Output the (x, y) coordinate of the center of the cell containing the given text.  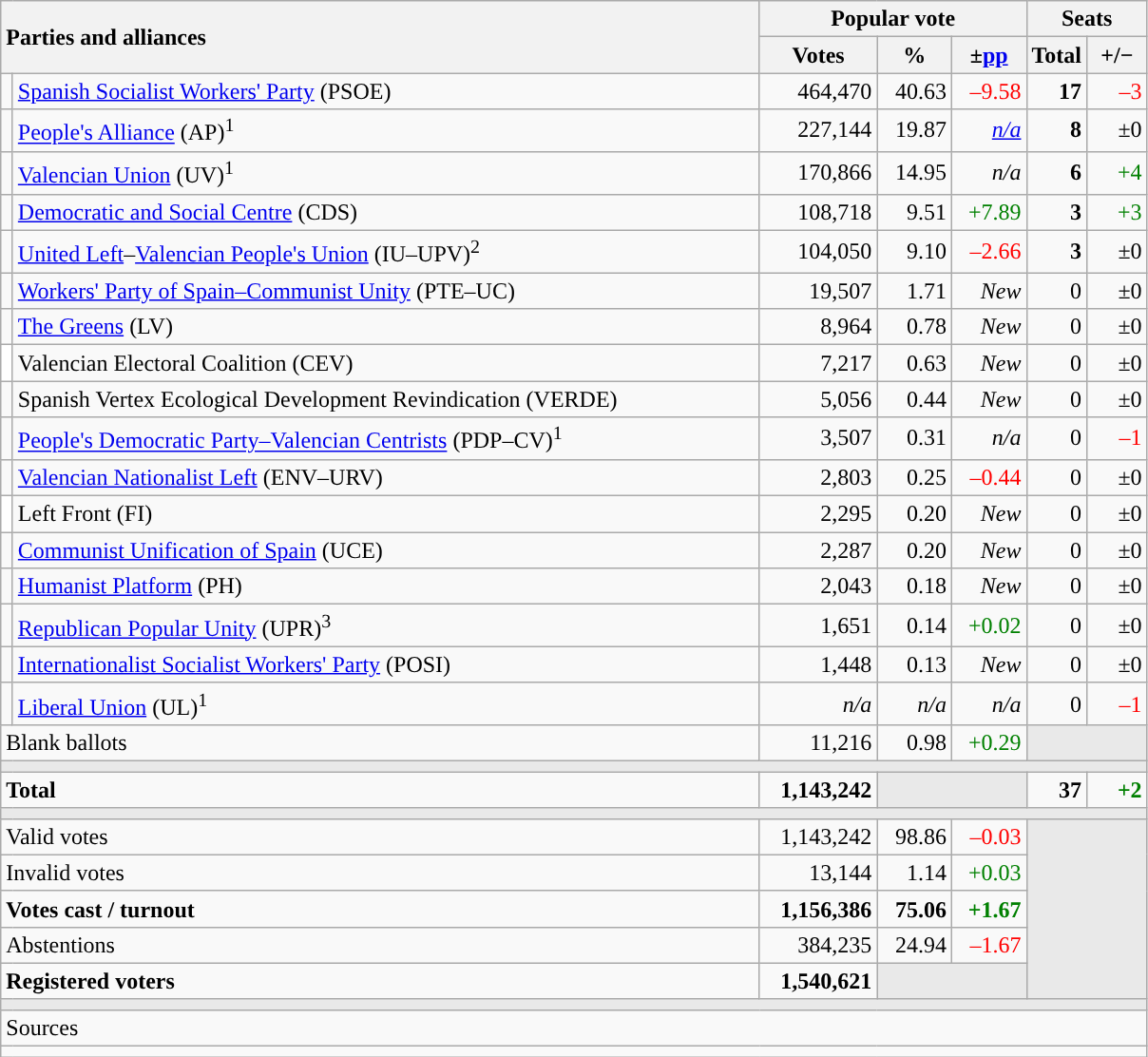
Abstentions (380, 945)
19,507 (818, 291)
227,144 (818, 131)
Sources (574, 1028)
0.31 (914, 439)
People's Alliance (AP)1 (386, 131)
Seats (1087, 19)
Spanish Socialist Workers' Party (PSOE) (386, 91)
United Left–Valencian People's Union (IU–UPV)2 (386, 251)
+1.67 (988, 909)
1.14 (914, 873)
2,295 (818, 514)
1,540,621 (818, 981)
Valencian Union (UV)1 (386, 173)
0.78 (914, 327)
0.63 (914, 363)
Valencian Nationalist Left (ENV–URV) (386, 477)
384,235 (818, 945)
–3 (1118, 91)
14.95 (914, 173)
24.94 (914, 945)
2,043 (818, 586)
8,964 (818, 327)
Valencian Electoral Coalition (CEV) (386, 363)
+0.03 (988, 873)
0.98 (914, 743)
+3 (1118, 212)
7,217 (818, 363)
Votes cast / turnout (380, 909)
Valid votes (380, 836)
–9.58 (988, 91)
1,651 (818, 625)
–1.67 (988, 945)
5,056 (818, 399)
Registered voters (380, 981)
Spanish Vertex Ecological Development Revindication (VERDE) (386, 399)
–2.66 (988, 251)
+0.02 (988, 625)
13,144 (818, 873)
6 (1057, 173)
98.86 (914, 836)
Humanist Platform (PH) (386, 586)
9.51 (914, 212)
Workers' Party of Spain–Communist Unity (PTE–UC) (386, 291)
Blank ballots (380, 743)
11,216 (818, 743)
2,803 (818, 477)
Votes (818, 55)
2,287 (818, 550)
0.25 (914, 477)
464,470 (818, 91)
±pp (988, 55)
Internationalist Socialist Workers' Party (POSI) (386, 664)
9.10 (914, 251)
0.13 (914, 664)
3,507 (818, 439)
1.71 (914, 291)
Republican Popular Unity (UPR)3 (386, 625)
0.14 (914, 625)
1,448 (818, 664)
+/− (1118, 55)
108,718 (818, 212)
40.63 (914, 91)
8 (1057, 131)
0.18 (914, 586)
19.87 (914, 131)
1,156,386 (818, 909)
0.44 (914, 399)
Invalid votes (380, 873)
+4 (1118, 173)
+2 (1118, 790)
37 (1057, 790)
Democratic and Social Centre (CDS) (386, 212)
–0.44 (988, 477)
17 (1057, 91)
104,050 (818, 251)
Communist Unification of Spain (UCE) (386, 550)
+7.89 (988, 212)
170,866 (818, 173)
75.06 (914, 909)
Left Front (FI) (386, 514)
Popular vote (893, 19)
The Greens (LV) (386, 327)
% (914, 55)
People's Democratic Party–Valencian Centrists (PDP–CV)1 (386, 439)
Parties and alliances (380, 37)
+0.29 (988, 743)
–0.03 (988, 836)
Liberal Union (UL)1 (386, 703)
